For the text-containing cell, return its midpoint in (X, Y) coordinate format. 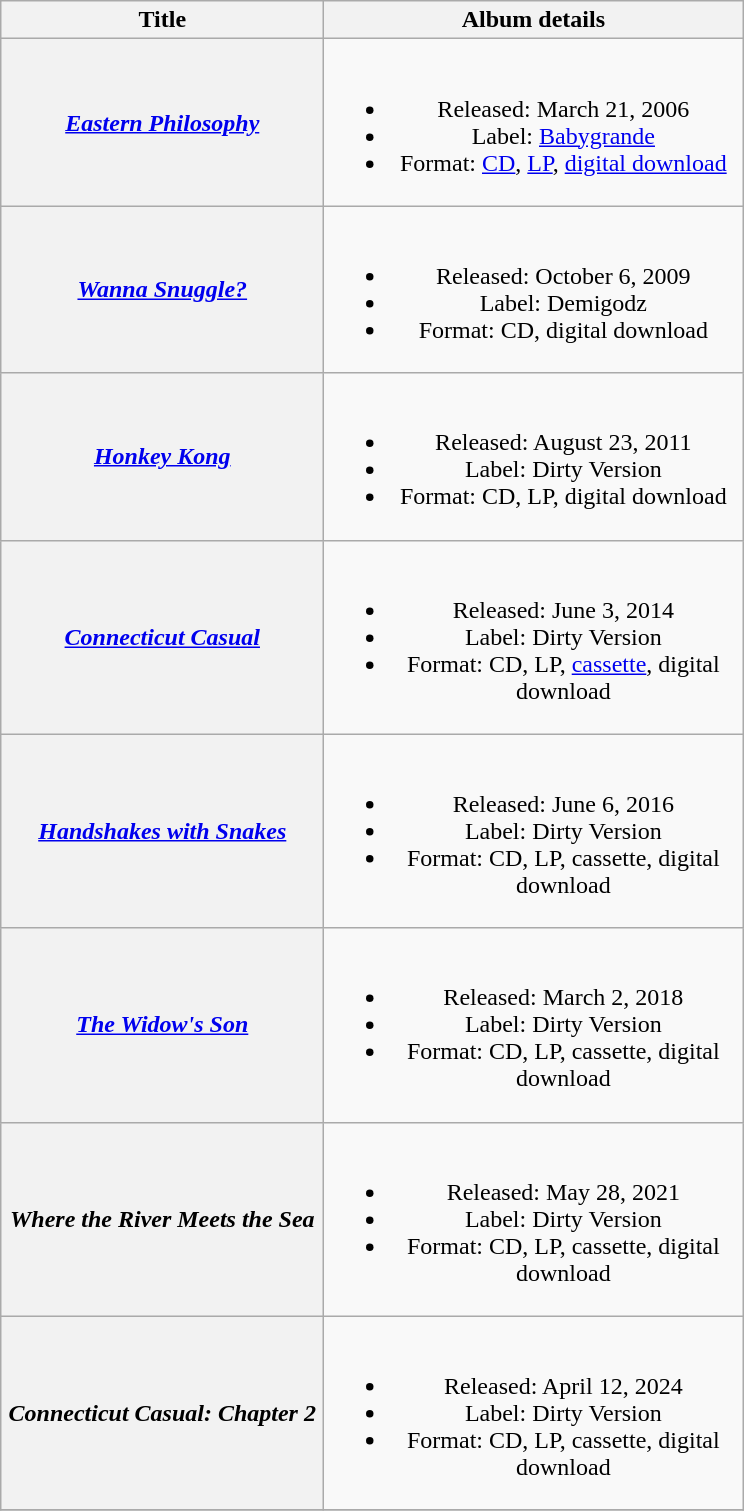
Released: August 23, 2011Label: Dirty VersionFormat: CD, LP, digital download (534, 456)
Released: May 28, 2021Label: Dirty VersionFormat: CD, LP, cassette, digital download (534, 1219)
Honkey Kong (162, 456)
Eastern Philosophy (162, 122)
Released: March 2, 2018Label: Dirty VersionFormat: CD, LP, cassette, digital download (534, 1025)
Released: April 12, 2024Label: Dirty VersionFormat: CD, LP, cassette, digital download (534, 1413)
Released: March 21, 2006Label: BabygrandeFormat: CD, LP, digital download (534, 122)
Title (162, 20)
Album details (534, 20)
Where the River Meets the Sea (162, 1219)
Released: October 6, 2009Label: DemigodzFormat: CD, digital download (534, 290)
Released: June 6, 2016Label: Dirty VersionFormat: CD, LP, cassette, digital download (534, 831)
Released: June 3, 2014Label: Dirty VersionFormat: CD, LP, cassette, digital download (534, 637)
Connecticut Casual (162, 637)
Connecticut Casual: Chapter 2 (162, 1413)
Handshakes with Snakes (162, 831)
Wanna Snuggle? (162, 290)
The Widow's Son (162, 1025)
